Extract the [x, y] coordinate from the center of the cell holding the provided text.  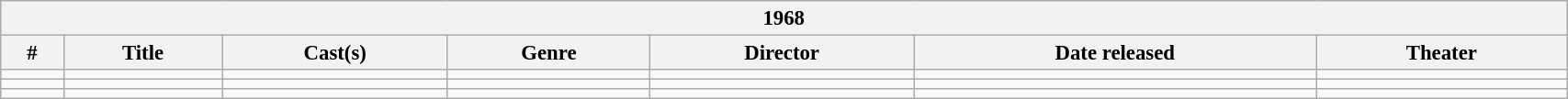
Cast(s) [334, 53]
1968 [784, 18]
Title [143, 53]
Genre [548, 53]
# [32, 53]
Director [783, 53]
Theater [1442, 53]
Date released [1115, 53]
